Pinpoint the cell where the given text exists, returning its [x, y] midpoint coordinate. 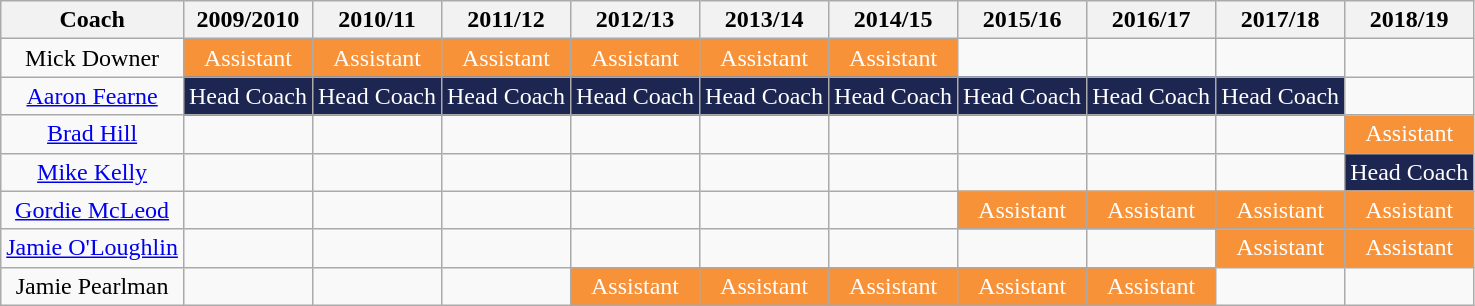
2013/14 [764, 20]
2015/16 [1022, 20]
2010/11 [376, 20]
2012/13 [636, 20]
Coach [92, 20]
2009/2010 [248, 20]
Brad Hill [92, 134]
2017/18 [1280, 20]
Jamie O'Loughlin [92, 248]
2018/19 [1410, 20]
2016/17 [1152, 20]
Mick Downer [92, 58]
Jamie Pearlman [92, 286]
Aaron Fearne [92, 96]
Gordie McLeod [92, 210]
2011/12 [506, 20]
2014/15 [894, 20]
Mike Kelly [92, 172]
